For the text-containing cell, return its midpoint in [X, Y] coordinate format. 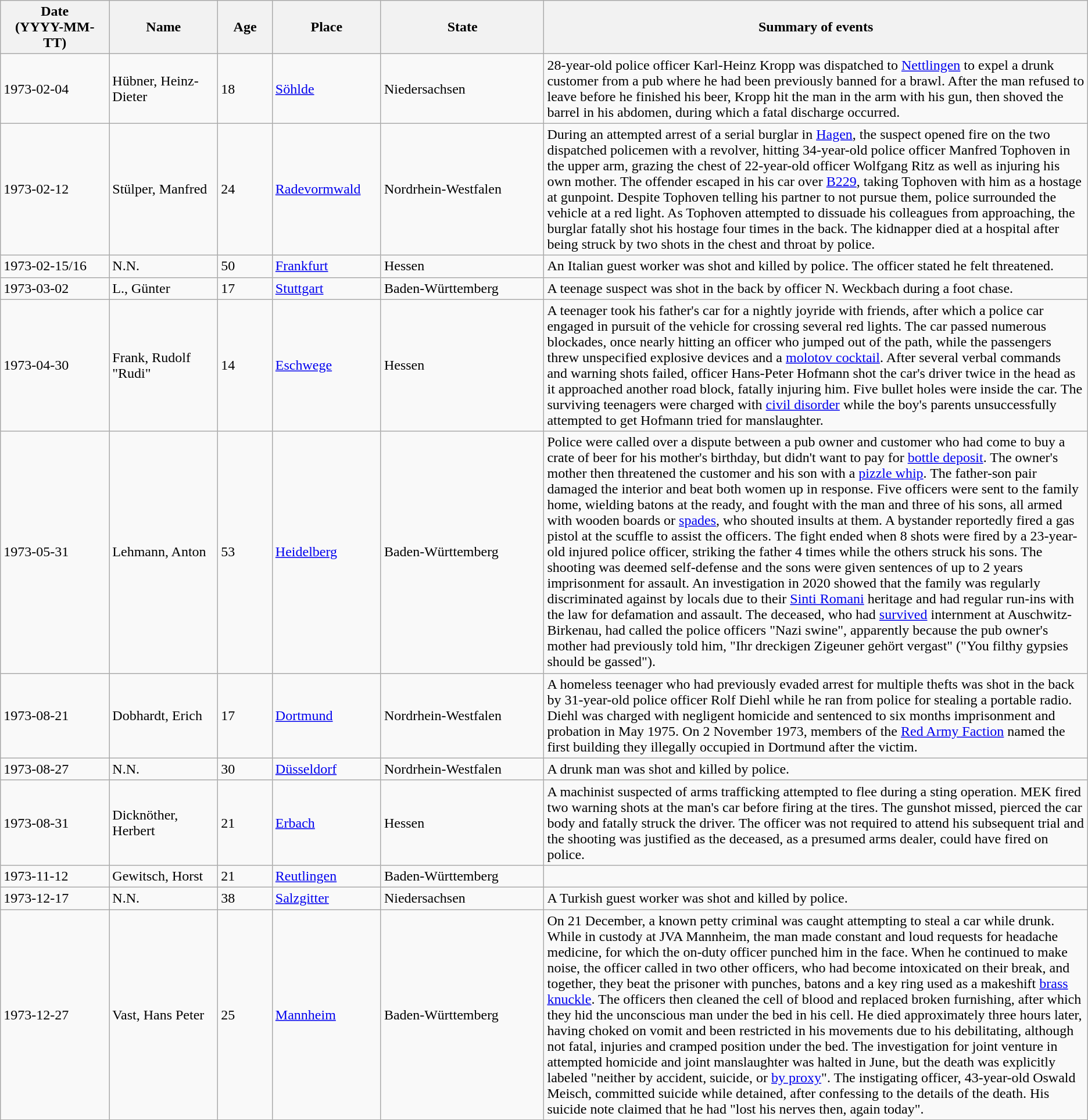
Dortmund [327, 715]
1973-02-04 [55, 88]
Reutlingen [327, 876]
Eschwege [327, 365]
1973-04-30 [55, 365]
Gewitsch, Horst [164, 876]
24 [245, 189]
1973-08-31 [55, 822]
Name [164, 27]
38 [245, 898]
Dobhardt, Erich [164, 715]
53 [245, 552]
Dicknöther, Herbert [164, 822]
1973-08-21 [55, 715]
Frank, Rudolf "Rudi" [164, 365]
Söhlde [327, 88]
Stülper, Manfred [164, 189]
A drunk man was shot and killed by police. [816, 769]
Düsseldorf [327, 769]
14 [245, 365]
25 [245, 1014]
Date(YYYY-MM-TT) [55, 27]
State [463, 27]
Stuttgart [327, 288]
1973-11-12 [55, 876]
Salzgitter [327, 898]
Vast, Hans Peter [164, 1014]
1973-12-17 [55, 898]
1973-03-02 [55, 288]
18 [245, 88]
Heidelberg [327, 552]
A Turkish guest worker was shot and killed by police. [816, 898]
1973-02-15/16 [55, 266]
Erbach [327, 822]
1973-02-12 [55, 189]
Hübner, Heinz-Dieter [164, 88]
Summary of events [816, 27]
50 [245, 266]
Place [327, 27]
A teenage suspect was shot in the back by officer N. Weckbach during a foot chase. [816, 288]
1973-05-31 [55, 552]
1973-08-27 [55, 769]
Frankfurt [327, 266]
30 [245, 769]
Mannheim [327, 1014]
An Italian guest worker was shot and killed by police. The officer stated he felt threatened. [816, 266]
Age [245, 27]
Lehmann, Anton [164, 552]
L., Günter [164, 288]
Radevormwald [327, 189]
1973-12-27 [55, 1014]
